Return the [x, y] coordinate for the center point of the cell that contains the specified text.  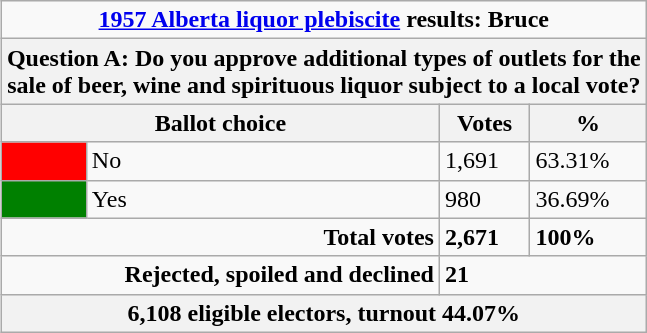
Yes [262, 199]
36.69% [588, 199]
980 [484, 199]
Question A: Do you approve additional types of outlets for the sale of beer, wine and spirituous liquor subject to a local vote? [324, 72]
No [262, 161]
Total votes [220, 237]
21 [542, 275]
Votes [484, 123]
63.31% [588, 161]
Ballot choice [220, 123]
% [588, 123]
1957 Alberta liquor plebiscite results: Bruce [324, 20]
100% [588, 237]
1,691 [484, 161]
Rejected, spoiled and declined [220, 275]
6,108 eligible electors, turnout 44.07% [324, 313]
2,671 [484, 237]
